Extract the (x, y) coordinate from the center of the cell holding the provided text.  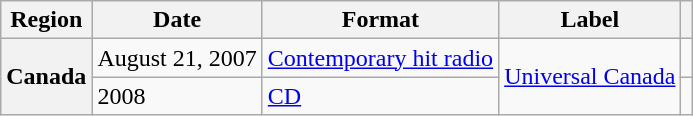
Canada (46, 77)
Contemporary hit radio (380, 58)
Date (177, 20)
CD (380, 96)
Format (380, 20)
August 21, 2007 (177, 58)
2008 (177, 96)
Region (46, 20)
Universal Canada (590, 77)
Label (590, 20)
